Locate the cell with the specified text and output its (x, y) center coordinate. 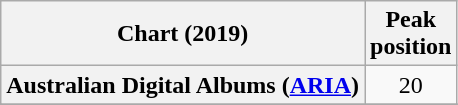
Chart (2019) (183, 34)
Australian Digital Albums (ARIA) (183, 85)
Peakposition (411, 34)
20 (411, 85)
